Detect which cell encompasses the target text, then output its (X, Y) center coordinate. 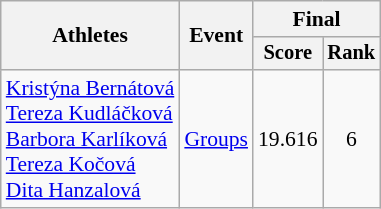
Event (216, 36)
19.616 (288, 139)
Score (288, 54)
Rank (351, 54)
Athletes (90, 36)
6 (351, 139)
Kristýna BernátováTereza KudláčkováBarbora KarlíkováTereza KočováDita Hanzalová (90, 139)
Groups (216, 139)
Final (316, 19)
